Search for the cell housing the specified text and yield its (X, Y) center coordinate. 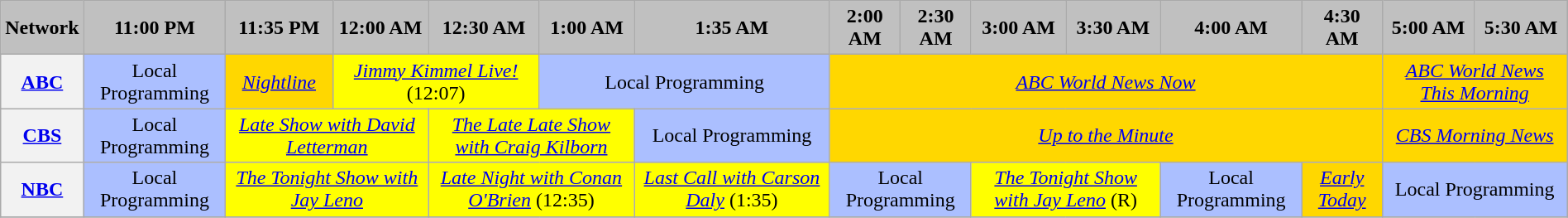
The Tonight Show with Jay Leno (R) (1065, 189)
4:00 AM (1231, 28)
1:00 AM (587, 28)
5:00 AM (1428, 28)
12:30 AM (484, 28)
2:00 AM (865, 28)
NBC (42, 189)
Late Show with David Letterman (327, 136)
ABC World News Now (1106, 81)
Jimmy Kimmel Live! (12:07) (436, 81)
11:00 PM (155, 28)
5:30 AM (1521, 28)
3:00 AM (1018, 28)
Network (42, 28)
Up to the Minute (1106, 136)
Late Night with Conan O'Brien (12:35) (531, 189)
12:00 AM (380, 28)
2:30 AM (936, 28)
CBS (42, 136)
Nightline (280, 81)
3:30 AM (1113, 28)
11:35 PM (280, 28)
The Late Late Show with Craig Kilborn (531, 136)
Early Today (1341, 189)
ABC World News This Morning (1475, 81)
CBS Morning News (1475, 136)
Last Call with Carson Daly (1:35) (732, 189)
4:30 AM (1341, 28)
The Tonight Show with Jay Leno (327, 189)
ABC (42, 81)
1:35 AM (732, 28)
